Find where the given text appears and provide that cell's center as (x, y) coordinate. 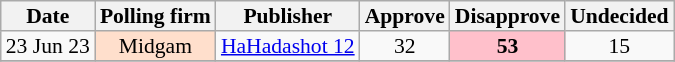
Polling firm (156, 16)
Approve (405, 16)
Publisher (288, 16)
15 (619, 46)
Date (48, 16)
32 (405, 46)
HaHadashot 12 (288, 46)
Disapprove (508, 16)
Midgam (156, 46)
53 (508, 46)
23 Jun 23 (48, 46)
Undecided (619, 16)
